Scan for the cell matching the given text and deliver its [X, Y] coordinate at center. 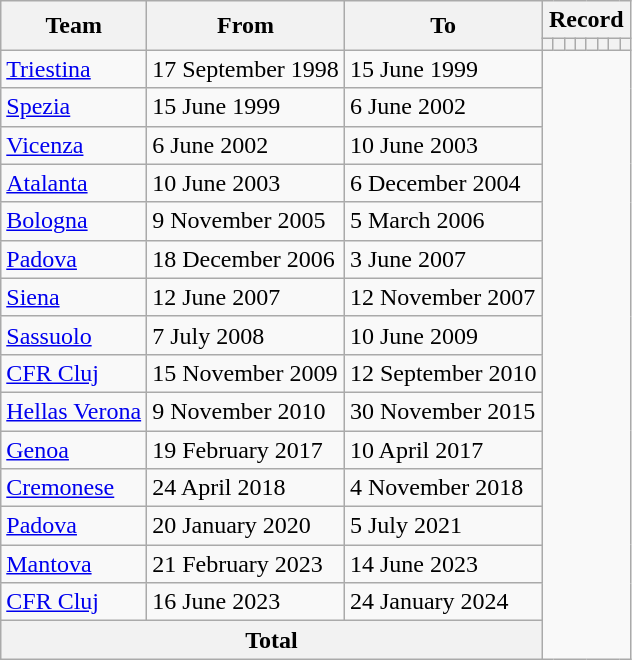
Team [74, 26]
17 September 1998 [246, 69]
14 June 2023 [443, 564]
5 July 2021 [443, 526]
Hellas Verona [74, 411]
12 September 2010 [443, 373]
18 December 2006 [246, 259]
Sassuolo [74, 335]
From [246, 26]
6 December 2004 [443, 183]
12 November 2007 [443, 297]
20 January 2020 [246, 526]
Mantova [74, 564]
Atalanta [74, 183]
21 February 2023 [246, 564]
10 April 2017 [443, 449]
To [443, 26]
Record [586, 20]
Total [272, 640]
19 February 2017 [246, 449]
Bologna [74, 221]
12 June 2007 [246, 297]
24 April 2018 [246, 488]
9 November 2005 [246, 221]
Triestina [74, 69]
Cremonese [74, 488]
3 June 2007 [443, 259]
30 November 2015 [443, 411]
5 March 2006 [443, 221]
16 June 2023 [246, 602]
Siena [74, 297]
7 July 2008 [246, 335]
15 November 2009 [246, 373]
Spezia [74, 107]
Genoa [74, 449]
Vicenza [74, 145]
9 November 2010 [246, 411]
24 January 2024 [443, 602]
10 June 2009 [443, 335]
4 November 2018 [443, 488]
